Search for the cell housing the specified text and yield its [X, Y] center coordinate. 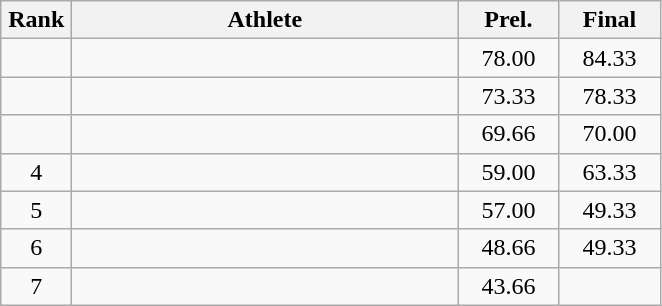
84.33 [610, 58]
43.66 [508, 286]
70.00 [610, 134]
Rank [36, 20]
Prel. [508, 20]
48.66 [508, 248]
78.33 [610, 96]
Athlete [265, 20]
59.00 [508, 172]
7 [36, 286]
6 [36, 248]
69.66 [508, 134]
73.33 [508, 96]
5 [36, 210]
4 [36, 172]
Final [610, 20]
78.00 [508, 58]
63.33 [610, 172]
57.00 [508, 210]
